Provide the [X, Y] coordinate of the cell's center where the given text is located.  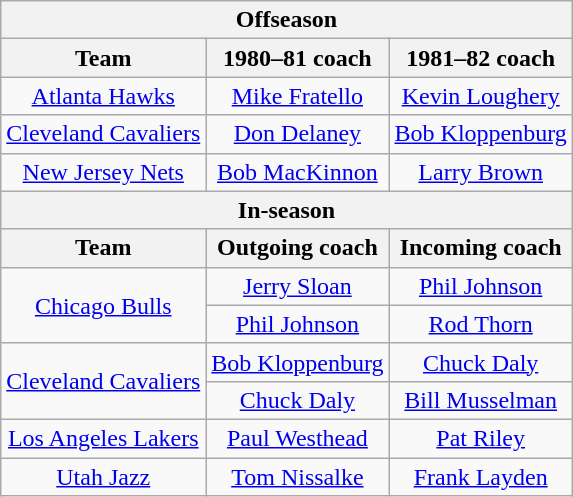
Mike Fratello [298, 96]
In-season [287, 210]
Los Angeles Lakers [104, 438]
1980–81 coach [298, 58]
Rod Thorn [480, 324]
Offseason [287, 20]
New Jersey Nets [104, 172]
1981–82 coach [480, 58]
Larry Brown [480, 172]
Pat Riley [480, 438]
Bob MacKinnon [298, 172]
Paul Westhead [298, 438]
Tom Nissalke [298, 477]
Kevin Loughery [480, 96]
Don Delaney [298, 134]
Atlanta Hawks [104, 96]
Frank Layden [480, 477]
Bill Musselman [480, 400]
Jerry Sloan [298, 286]
Incoming coach [480, 248]
Chicago Bulls [104, 305]
Outgoing coach [298, 248]
Utah Jazz [104, 477]
